Pinpoint the cell where the given text exists, returning its (X, Y) midpoint coordinate. 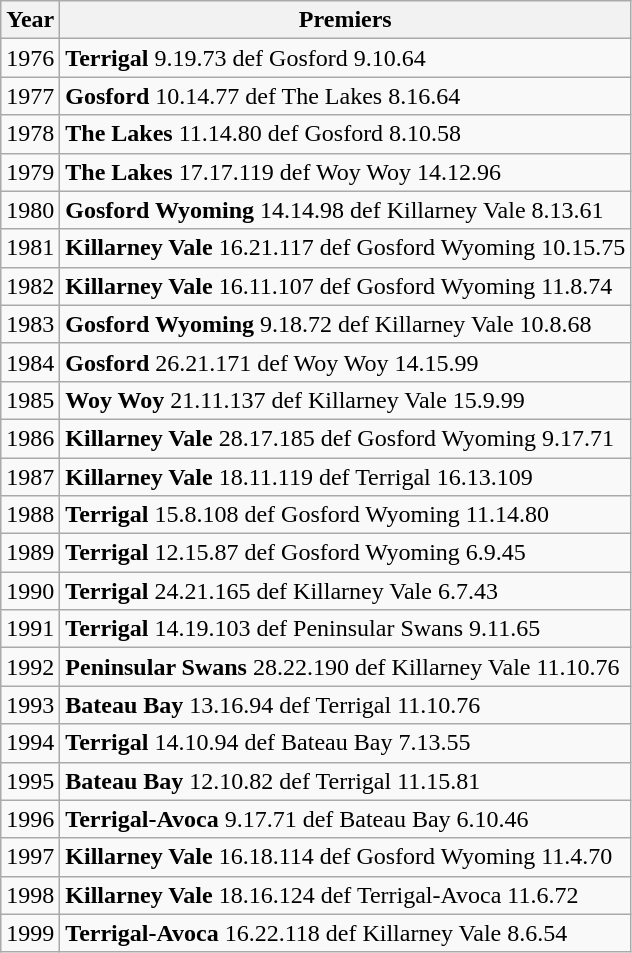
1978 (30, 134)
1984 (30, 362)
1992 (30, 667)
1986 (30, 438)
1998 (30, 895)
Killarney Vale 18.16.124 def Terrigal-Avoca 11.6.72 (346, 895)
Year (30, 20)
1982 (30, 286)
Peninsular Swans 28.22.190 def Killarney Vale 11.10.76 (346, 667)
1988 (30, 515)
1997 (30, 857)
1999 (30, 933)
Gosford Wyoming 9.18.72 def Killarney Vale 10.8.68 (346, 324)
1994 (30, 743)
Terrigal 24.21.165 def Killarney Vale 6.7.43 (346, 591)
Gosford 26.21.171 def Woy Woy 14.15.99 (346, 362)
1980 (30, 210)
Terrigal 12.15.87 def Gosford Wyoming 6.9.45 (346, 553)
Woy Woy 21.11.137 def Killarney Vale 15.9.99 (346, 400)
Gosford 10.14.77 def The Lakes 8.16.64 (346, 96)
1989 (30, 553)
1983 (30, 324)
Terrigal 14.19.103 def Peninsular Swans 9.11.65 (346, 629)
Killarney Vale 16.11.107 def Gosford Wyoming 11.8.74 (346, 286)
1977 (30, 96)
1991 (30, 629)
Terrigal 14.10.94 def Bateau Bay 7.13.55 (346, 743)
1979 (30, 172)
Killarney Vale 18.11.119 def Terrigal 16.13.109 (346, 477)
Killarney Vale 28.17.185 def Gosford Wyoming 9.17.71 (346, 438)
1981 (30, 248)
Bateau Bay 13.16.94 def Terrigal 11.10.76 (346, 705)
Terrigal 9.19.73 def Gosford 9.10.64 (346, 58)
1993 (30, 705)
Premiers (346, 20)
1996 (30, 819)
Terrigal-Avoca 9.17.71 def Bateau Bay 6.10.46 (346, 819)
Terrigal 15.8.108 def Gosford Wyoming 11.14.80 (346, 515)
Gosford Wyoming 14.14.98 def Killarney Vale 8.13.61 (346, 210)
1995 (30, 781)
Killarney Vale 16.18.114 def Gosford Wyoming 11.4.70 (346, 857)
The Lakes 17.17.119 def Woy Woy 14.12.96 (346, 172)
Killarney Vale 16.21.117 def Gosford Wyoming 10.15.75 (346, 248)
1976 (30, 58)
1987 (30, 477)
Terrigal-Avoca 16.22.118 def Killarney Vale 8.6.54 (346, 933)
1990 (30, 591)
Bateau Bay 12.10.82 def Terrigal 11.15.81 (346, 781)
The Lakes 11.14.80 def Gosford 8.10.58 (346, 134)
1985 (30, 400)
